Identify which cell holds the provided text, then report its (x, y) central coordinate. 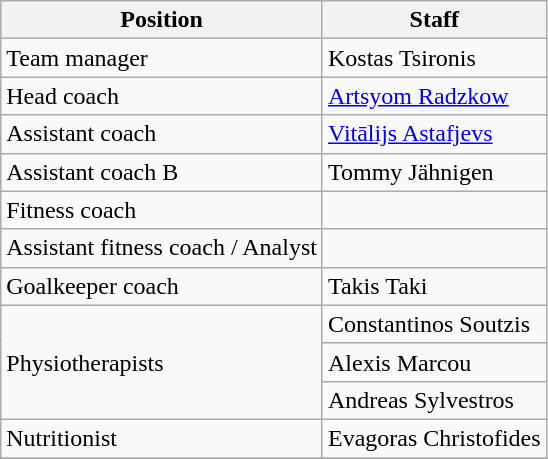
Artsyom Radzkow (434, 96)
Physiotherapists (162, 362)
Vitālijs Astafjevs (434, 134)
Fitness coach (162, 210)
Head coach (162, 96)
Assistant coach (162, 134)
Nutritionist (162, 438)
Goalkeeper coach (162, 286)
Tommy Jähnigen (434, 172)
Kostas Tsironis (434, 58)
Staff (434, 20)
Position (162, 20)
Team manager (162, 58)
Assistant fitness coach / Analyst (162, 248)
Constantinos Soutzis (434, 324)
Andreas Sylvestros (434, 400)
Alexis Marcou (434, 362)
Takis Taki (434, 286)
Evagoras Christofides (434, 438)
Assistant coach B (162, 172)
